Extract the [x, y] coordinate from the center of the cell holding the provided text.  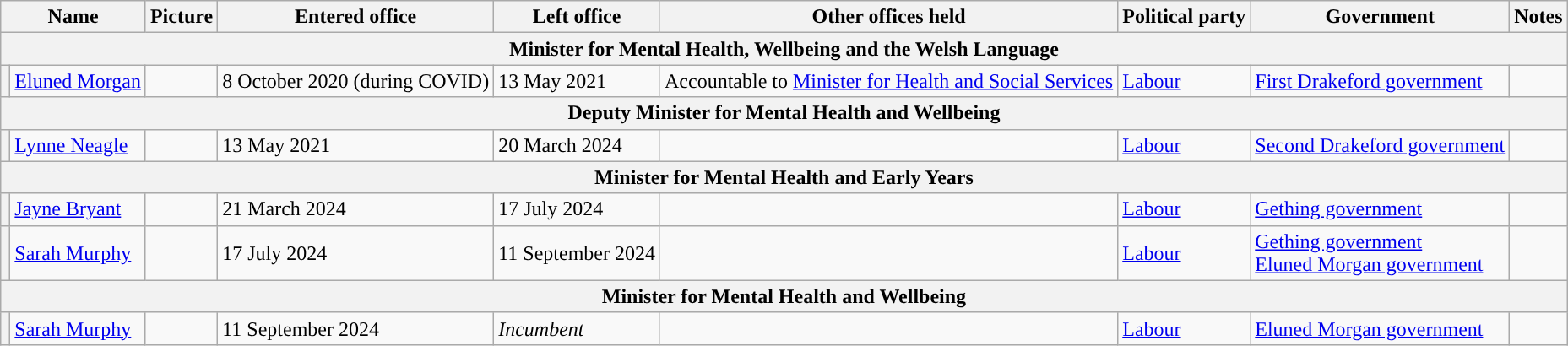
Eluned Morgan [78, 81]
Political party [1184, 17]
Incumbent [578, 328]
Gething government [1380, 209]
Picture [181, 17]
Second Drakeford government [1380, 145]
Minister for Mental Health and Wellbeing [784, 296]
Jayne Bryant [78, 209]
Accountable to Minister for Health and Social Services [888, 81]
Other offices held [888, 17]
Eluned Morgan government [1380, 328]
Left office [578, 17]
Deputy Minister for Mental Health and Wellbeing [784, 113]
Entered office [356, 17]
8 October 2020 (during COVID) [356, 81]
Government [1380, 17]
Lynne Neagle [78, 145]
21 March 2024 [356, 209]
First Drakeford government [1380, 81]
Name [73, 17]
Notes [1538, 17]
20 March 2024 [578, 145]
Minister for Mental Health, Wellbeing and the Welsh Language [784, 49]
Gething governmentEluned Morgan government [1380, 253]
Minister for Mental Health and Early Years [784, 177]
